Return [X, Y] of the center of cell containing provided text 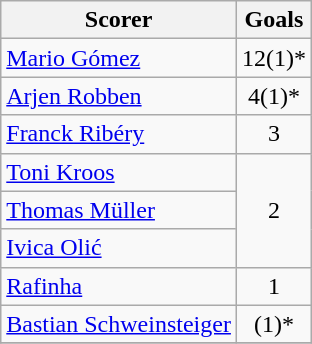
(1)* [274, 324]
Mario Gómez [119, 58]
1 [274, 286]
Goals [274, 20]
Franck Ribéry [119, 134]
Thomas Müller [119, 210]
Bastian Schweinsteiger [119, 324]
Rafinha [119, 286]
12(1)* [274, 58]
Arjen Robben [119, 96]
3 [274, 134]
Ivica Olić [119, 248]
Scorer [119, 20]
4(1)* [274, 96]
2 [274, 210]
Toni Kroos [119, 172]
